Determine the [X, Y] coordinate at the center of the cell enclosing the given text.  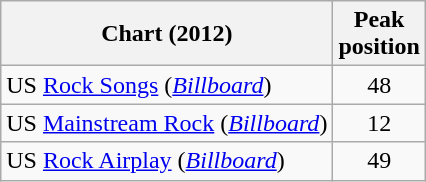
49 [379, 161]
12 [379, 123]
US Rock Airplay (Billboard) [167, 161]
US Mainstream Rock (Billboard) [167, 123]
48 [379, 85]
Chart (2012) [167, 34]
US Rock Songs (Billboard) [167, 85]
Peakposition [379, 34]
